Search for the cell housing the specified text and yield its (X, Y) center coordinate. 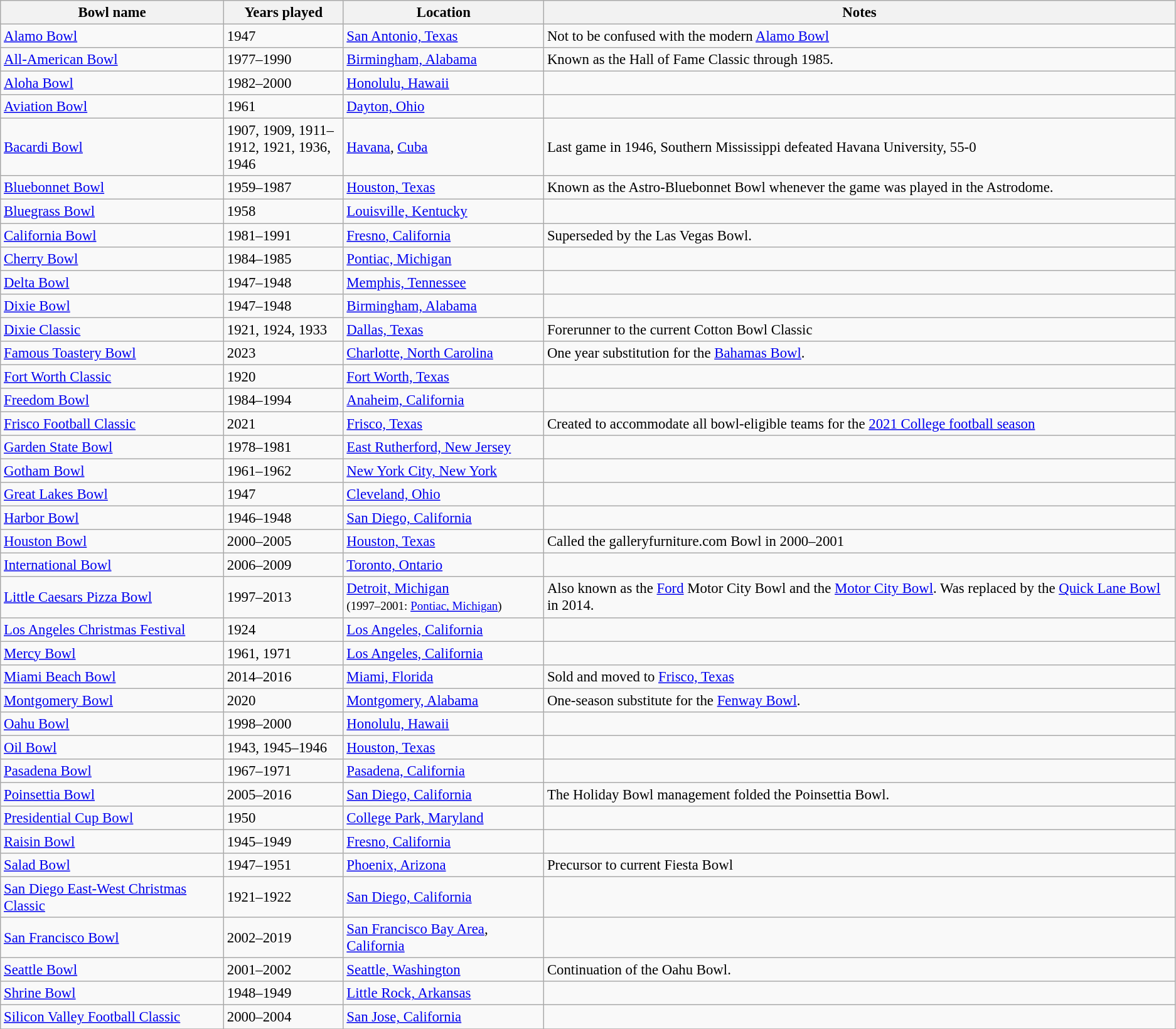
1959–1987 (284, 188)
College Park, Maryland (444, 818)
San Antonio, Texas (444, 36)
Louisville, Kentucky (444, 211)
Seattle, Washington (444, 970)
Superseded by the Las Vegas Bowl. (860, 235)
Alamo Bowl (112, 36)
Known as the Hall of Fame Classic through 1985. (860, 60)
2000–2004 (284, 1017)
Delta Bowl (112, 282)
San Diego East-West Christmas Classic (112, 897)
Known as the Astro-Bluebonnet Bowl whenever the game was played in the Astrodome. (860, 188)
Miami Beach Bowl (112, 676)
Forerunner to the current Cotton Bowl Classic (860, 329)
Shrine Bowl (112, 993)
Garden State Bowl (112, 447)
Detroit, Michigan(1997–2001: Pontiac, Michigan) (444, 597)
1948–1949 (284, 993)
1958 (284, 211)
Aloha Bowl (112, 83)
Bacardi Bowl (112, 147)
International Bowl (112, 565)
1945–1949 (284, 842)
Location (444, 13)
1907, 1909, 1911–1912, 1921, 1936, 1946 (284, 147)
Raisin Bowl (112, 842)
Los Angeles Christmas Festival (112, 629)
2023 (284, 353)
Aviation Bowl (112, 107)
Oahu Bowl (112, 724)
Sold and moved to Frisco, Texas (860, 676)
1921, 1924, 1933 (284, 329)
Pasadena Bowl (112, 771)
Anaheim, California (444, 400)
1978–1981 (284, 447)
2006–2009 (284, 565)
2014–2016 (284, 676)
Fort Worth, Texas (444, 376)
Gotham Bowl (112, 471)
Bluebonnet Bowl (112, 188)
1920 (284, 376)
All-American Bowl (112, 60)
Montgomery Bowl (112, 700)
Dixie Classic (112, 329)
1947–1951 (284, 865)
1921–1922 (284, 897)
2002–2019 (284, 937)
Famous Toastery Bowl (112, 353)
California Bowl (112, 235)
Created to accommodate all bowl-eligible teams for the 2021 College football season (860, 424)
Montgomery, Alabama (444, 700)
Presidential Cup Bowl (112, 818)
Memphis, Tennessee (444, 282)
Dallas, Texas (444, 329)
Precursor to current Fiesta Bowl (860, 865)
San Francisco Bay Area, California (444, 937)
Silicon Valley Football Classic (112, 1017)
Fort Worth Classic (112, 376)
Salad Bowl (112, 865)
Freedom Bowl (112, 400)
Little Rock, Arkansas (444, 993)
1977–1990 (284, 60)
1961 (284, 107)
1961–1962 (284, 471)
Miami, Florida (444, 676)
Harbor Bowl (112, 518)
Called the galleryfurniture.com Bowl in 2000–2001 (860, 541)
Continuation of the Oahu Bowl. (860, 970)
New York City, New York (444, 471)
1997–2013 (284, 597)
1984–1985 (284, 259)
Pasadena, California (444, 771)
1961, 1971 (284, 653)
2021 (284, 424)
Havana, Cuba (444, 147)
Cherry Bowl (112, 259)
Notes (860, 13)
Poinsettia Bowl (112, 794)
Frisco Football Classic (112, 424)
San Francisco Bowl (112, 937)
2000–2005 (284, 541)
One year substitution for the Bahamas Bowl. (860, 353)
Toronto, Ontario (444, 565)
Not to be confused with the modern Alamo Bowl (860, 36)
2001–2002 (284, 970)
Also known as the Ford Motor City Bowl and the Motor City Bowl. Was replaced by the Quick Lane Bowl in 2014. (860, 597)
Seattle Bowl (112, 970)
Pontiac, Michigan (444, 259)
Oil Bowl (112, 747)
East Rutherford, New Jersey (444, 447)
The Holiday Bowl management folded the Poinsettia Bowl. (860, 794)
Bowl name (112, 13)
Cleveland, Ohio (444, 494)
San Jose, California (444, 1017)
Houston Bowl (112, 541)
1998–2000 (284, 724)
Little Caesars Pizza Bowl (112, 597)
Last game in 1946, Southern Mississippi defeated Havana University, 55-0 (860, 147)
1943, 1945–1946 (284, 747)
1946–1948 (284, 518)
Mercy Bowl (112, 653)
Dayton, Ohio (444, 107)
1981–1991 (284, 235)
Frisco, Texas (444, 424)
Great Lakes Bowl (112, 494)
Dixie Bowl (112, 306)
Charlotte, North Carolina (444, 353)
1984–1994 (284, 400)
Bluegrass Bowl (112, 211)
One-season substitute for the Fenway Bowl. (860, 700)
Years played (284, 13)
2005–2016 (284, 794)
Phoenix, Arizona (444, 865)
2020 (284, 700)
1967–1971 (284, 771)
1950 (284, 818)
1982–2000 (284, 83)
1924 (284, 629)
